Extract the [x, y] coordinate from the center of the cell holding the provided text.  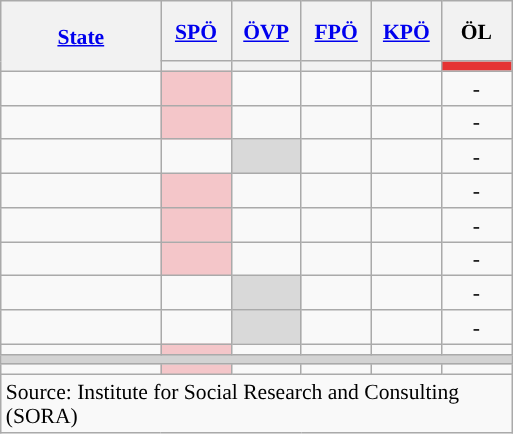
ÖL [476, 31]
SPÖ [196, 31]
ÖVP [266, 31]
State [81, 36]
Source: Institute for Social Research and Consulting (SORA) [256, 404]
KPÖ [406, 31]
FPÖ [336, 31]
